Output the [x, y] coordinate of the center of the cell containing the given text.  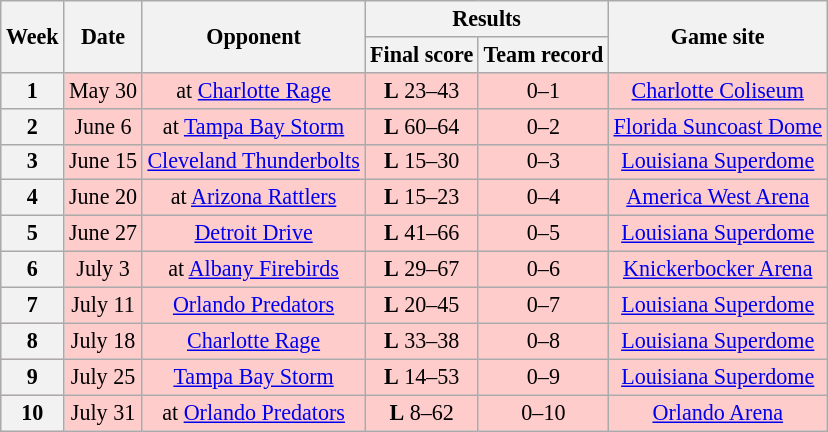
6 [32, 269]
Game site [718, 36]
Orlando Predators [254, 305]
L 60–64 [422, 126]
July 3 [103, 269]
0–4 [543, 198]
Date [103, 36]
0–8 [543, 341]
Orlando Arena [718, 412]
L 33–38 [422, 341]
0–3 [543, 162]
Charlotte Coliseum [718, 90]
Week [32, 36]
0–9 [543, 377]
0–7 [543, 305]
Opponent [254, 36]
0–5 [543, 233]
10 [32, 412]
Final score [422, 54]
L 20–45 [422, 305]
at Tampa Bay Storm [254, 126]
L 15–30 [422, 162]
July 18 [103, 341]
Florida Suncoast Dome [718, 126]
June 15 [103, 162]
9 [32, 377]
America West Arena [718, 198]
July 25 [103, 377]
0–6 [543, 269]
L 15–23 [422, 198]
Cleveland Thunderbolts [254, 162]
2 [32, 126]
June 6 [103, 126]
1 [32, 90]
0–1 [543, 90]
L 41–66 [422, 233]
L 29–67 [422, 269]
4 [32, 198]
June 20 [103, 198]
at Arizona Rattlers [254, 198]
July 31 [103, 412]
3 [32, 162]
Detroit Drive [254, 233]
Team record [543, 54]
5 [32, 233]
at Albany Firebirds [254, 269]
7 [32, 305]
L 14–53 [422, 377]
July 11 [103, 305]
May 30 [103, 90]
8 [32, 341]
0–2 [543, 126]
Charlotte Rage [254, 341]
at Orlando Predators [254, 412]
L 8–62 [422, 412]
at Charlotte Rage [254, 90]
0–10 [543, 412]
Knickerbocker Arena [718, 269]
Results [486, 18]
L 23–43 [422, 90]
June 27 [103, 233]
Tampa Bay Storm [254, 377]
